Provide the (X, Y) coordinate of the cell's center where the given text is located.  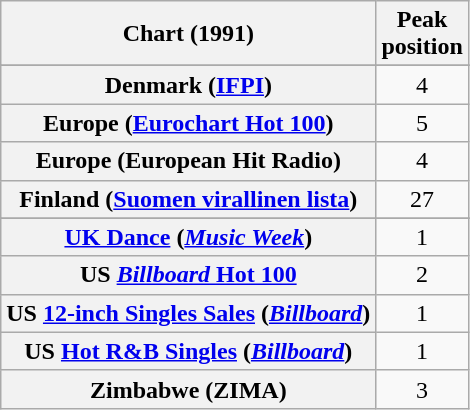
Chart (1991) (188, 34)
Europe (Eurochart Hot 100) (188, 123)
US Hot R&B Singles (Billboard) (188, 351)
UK Dance (Music Week) (188, 237)
3 (422, 389)
Denmark (IFPI) (188, 85)
Europe (European Hit Radio) (188, 161)
US 12-inch Singles Sales (Billboard) (188, 313)
2 (422, 275)
5 (422, 123)
US Billboard Hot 100 (188, 275)
Peakposition (422, 34)
Finland (Suomen virallinen lista) (188, 199)
Zimbabwe (ZIMA) (188, 389)
27 (422, 199)
